Search for the cell housing the specified text and yield its [x, y] center coordinate. 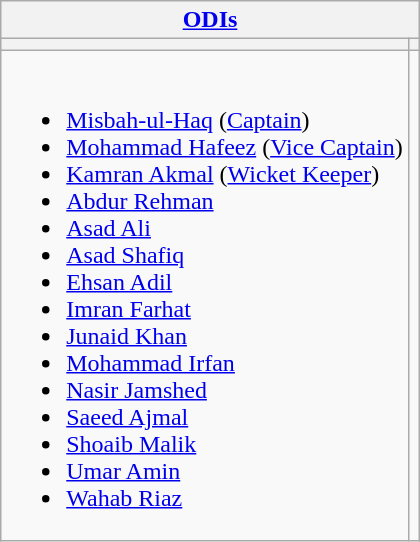
ODIs [210, 20]
